Scan for the cell matching the given text and deliver its (X, Y) coordinate at center. 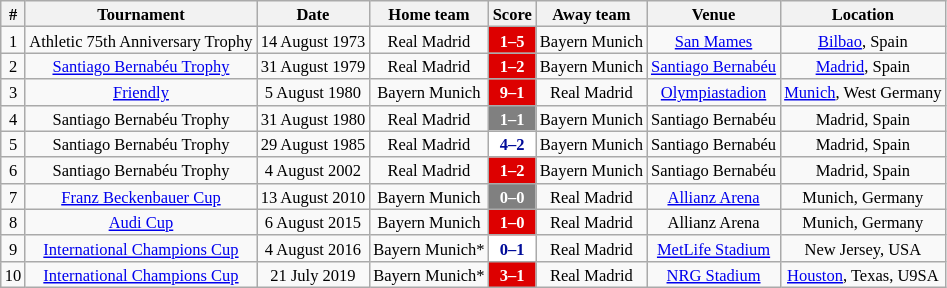
1–5 (512, 40)
San Mames (714, 40)
Score (512, 14)
0–0 (512, 196)
31 August 1979 (314, 66)
6 August 2015 (314, 222)
13 August 2010 (314, 196)
4 (14, 118)
Bilbao, Spain (862, 40)
8 (14, 222)
Venue (714, 14)
Tournament (140, 14)
4 August 2016 (314, 248)
Audi Cup (140, 222)
3–1 (512, 274)
Location (862, 14)
5 August 1980 (314, 92)
14 August 1973 (314, 40)
New Jersey, USA (862, 248)
Olympiastadion (714, 92)
# (14, 14)
Away team (592, 14)
Date (314, 14)
2 (14, 66)
Friendly (140, 92)
29 August 1985 (314, 144)
Munich, West Germany (862, 92)
10 (14, 274)
5 (14, 144)
NRG Stadium (714, 274)
Home team (428, 14)
1–0 (512, 222)
3 (14, 92)
9–1 (512, 92)
Houston, Texas, U9SA (862, 274)
4–2 (512, 144)
4 August 2002 (314, 170)
0–1 (512, 248)
Franz Beckenbauer Cup (140, 196)
6 (14, 170)
7 (14, 196)
1–1 (512, 118)
31 August 1980 (314, 118)
MetLife Stadium (714, 248)
1 (14, 40)
9 (14, 248)
21 July 2019 (314, 274)
Athletic 75th Anniversary Trophy (140, 40)
